Locate the cell with the specified text and output its (x, y) center coordinate. 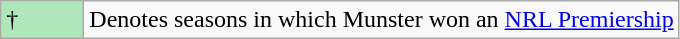
† (42, 20)
Denotes seasons in which Munster won an NRL Premiership (382, 20)
